Capture the cell that displays the provided text and extract its (x, y) central coordinate. 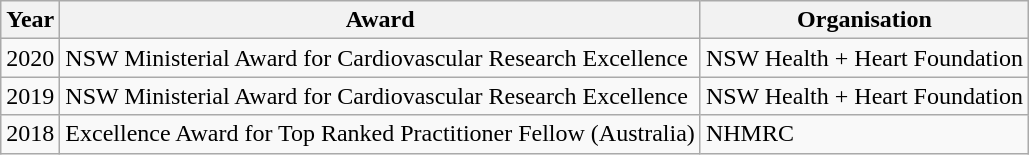
2018 (30, 134)
2020 (30, 58)
2019 (30, 96)
Excellence Award for Top Ranked Practitioner Fellow (Australia) (380, 134)
Award (380, 20)
NHMRC (864, 134)
Organisation (864, 20)
Year (30, 20)
